Extract the (x, y) coordinate from the center of the cell holding the provided text.  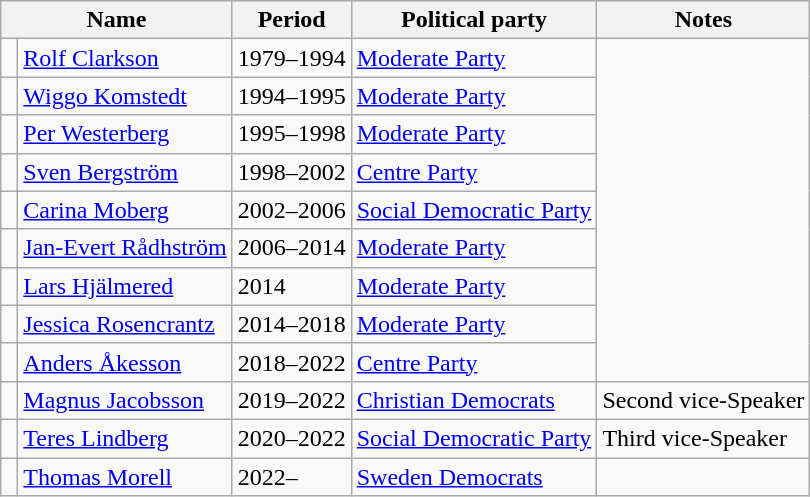
Second vice-Speaker (704, 400)
Jan-Evert Rådhström (125, 248)
Wiggo Komstedt (125, 96)
2014 (292, 286)
Political party (474, 20)
Carina Moberg (125, 210)
Anders Åkesson (125, 362)
Sven Bergström (125, 172)
Third vice-Speaker (704, 438)
Name (116, 20)
Thomas Morell (125, 477)
2020–2022 (292, 438)
Per Westerberg (125, 134)
Sweden Democrats (474, 477)
Period (292, 20)
2019–2022 (292, 400)
1995–1998 (292, 134)
Rolf Clarkson (125, 58)
2014–2018 (292, 324)
Lars Hjälmered (125, 286)
2002–2006 (292, 210)
1994–1995 (292, 96)
Jessica Rosencrantz (125, 324)
1979–1994 (292, 58)
1998–2002 (292, 172)
Christian Democrats (474, 400)
2018–2022 (292, 362)
Teres Lindberg (125, 438)
2006–2014 (292, 248)
Notes (704, 20)
2022– (292, 477)
Magnus Jacobsson (125, 400)
